Provide the (X, Y) coordinate of the cell's center where the given text is located.  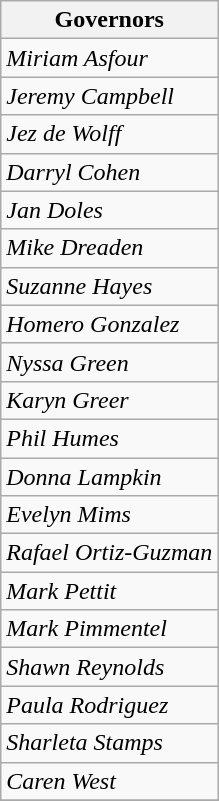
Homero Gonzalez (110, 324)
Sharleta Stamps (110, 743)
Mark Pettit (110, 591)
Mark Pimmentel (110, 629)
Evelyn Mims (110, 515)
Karyn Greer (110, 400)
Shawn Reynolds (110, 667)
Phil Humes (110, 438)
Caren West (110, 781)
Suzanne Hayes (110, 286)
Mike Dreaden (110, 248)
Nyssa Green (110, 362)
Jez de Wolff (110, 134)
Jan Doles (110, 210)
Paula Rodriguez (110, 705)
Darryl Cohen (110, 172)
Miriam Asfour (110, 58)
Jeremy Campbell (110, 96)
Governors (110, 20)
Rafael Ortiz-Guzman (110, 553)
Donna Lampkin (110, 477)
